For the text-containing cell, return its midpoint in (X, Y) coordinate format. 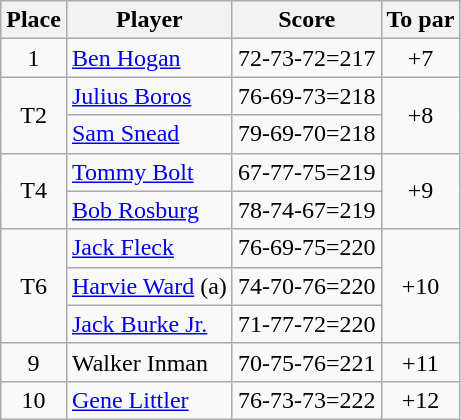
+11 (420, 362)
Jack Burke Jr. (149, 324)
Ben Hogan (149, 58)
To par (420, 20)
74-70-76=220 (306, 286)
67-77-75=219 (306, 172)
+7 (420, 58)
Player (149, 20)
Jack Fleck (149, 248)
T6 (34, 286)
+12 (420, 400)
+8 (420, 115)
Gene Littler (149, 400)
Sam Snead (149, 134)
10 (34, 400)
T2 (34, 115)
Julius Boros (149, 96)
78-74-67=219 (306, 210)
Harvie Ward (a) (149, 286)
+10 (420, 286)
79-69-70=218 (306, 134)
Walker Inman (149, 362)
72-73-72=217 (306, 58)
T4 (34, 191)
Tommy Bolt (149, 172)
+9 (420, 191)
76-73-73=222 (306, 400)
76-69-75=220 (306, 248)
Bob Rosburg (149, 210)
Score (306, 20)
1 (34, 58)
76-69-73=218 (306, 96)
Place (34, 20)
70-75-76=221 (306, 362)
71-77-72=220 (306, 324)
9 (34, 362)
